Identify which cell holds the provided text, then report its [X, Y] central coordinate. 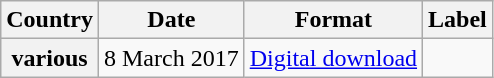
Label [458, 20]
various [50, 58]
Country [50, 20]
8 March 2017 [171, 58]
Digital download [333, 58]
Date [171, 20]
Format [333, 20]
